Detect which cell encompasses the target text, then output its (x, y) center coordinate. 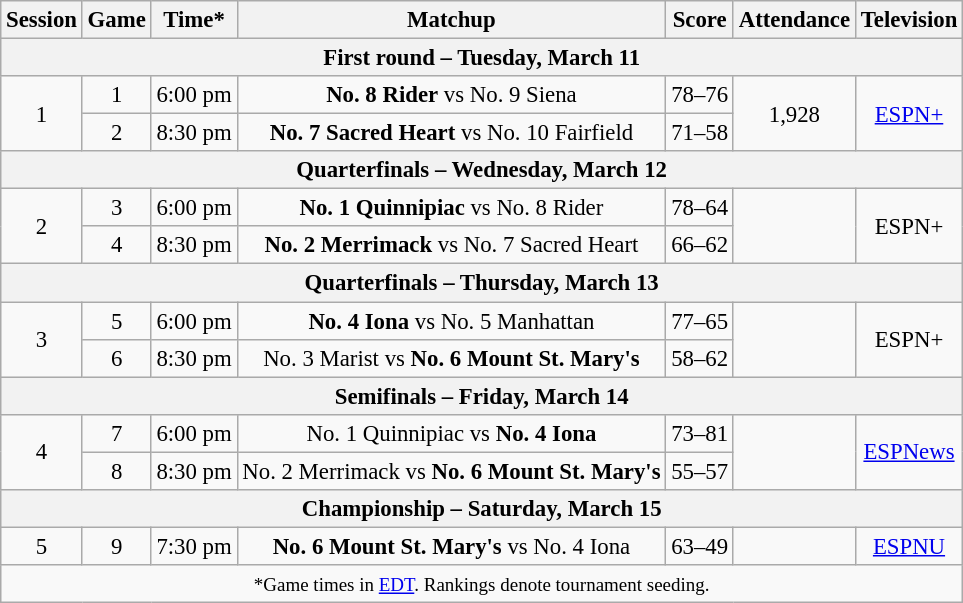
No. 3 Marist vs No. 6 Mount St. Mary's (452, 358)
No. 6 Mount St. Mary's vs No. 4 Iona (452, 546)
55–57 (700, 471)
8 (116, 471)
Quarterfinals – Wednesday, March 12 (482, 170)
*Game times in EDT. Rankings denote tournament seeding. (482, 584)
63–49 (700, 546)
1,928 (794, 114)
No. 8 Rider vs No. 9 Siena (452, 95)
7:30 pm (194, 546)
71–58 (700, 133)
Quarterfinals – Thursday, March 13 (482, 283)
No. 1 Quinnipiac vs No. 4 Iona (452, 433)
ESPNU (908, 546)
No. 2 Merrimack vs No. 6 Mount St. Mary's (452, 471)
77–65 (700, 321)
Semifinals – Friday, March 14 (482, 396)
78–76 (700, 95)
Session (42, 20)
No. 7 Sacred Heart vs No. 10 Fairfield (452, 133)
ESPNews (908, 452)
No. 4 Iona vs No. 5 Manhattan (452, 321)
6 (116, 358)
No. 1 Quinnipiac vs No. 8 Rider (452, 208)
66–62 (700, 245)
9 (116, 546)
58–62 (700, 358)
Matchup (452, 20)
Score (700, 20)
Time* (194, 20)
7 (116, 433)
73–81 (700, 433)
No. 2 Merrimack vs No. 7 Sacred Heart (452, 245)
Television (908, 20)
Attendance (794, 20)
78–64 (700, 208)
Game (116, 20)
First round – Tuesday, March 11 (482, 58)
Championship – Saturday, March 15 (482, 509)
